Return the (x, y) coordinate for the center point of the cell that contains the specified text.  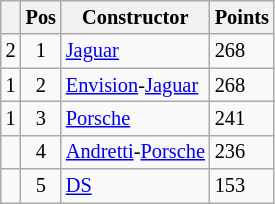
Pos (41, 17)
Andretti-Porsche (136, 152)
Envision-Jaguar (136, 85)
Constructor (136, 17)
4 (41, 152)
DS (136, 186)
Porsche (136, 118)
5 (41, 186)
Points (242, 17)
241 (242, 118)
3 (41, 118)
Jaguar (136, 51)
236 (242, 152)
153 (242, 186)
